Scan for the cell matching the given text and deliver its (X, Y) coordinate at center. 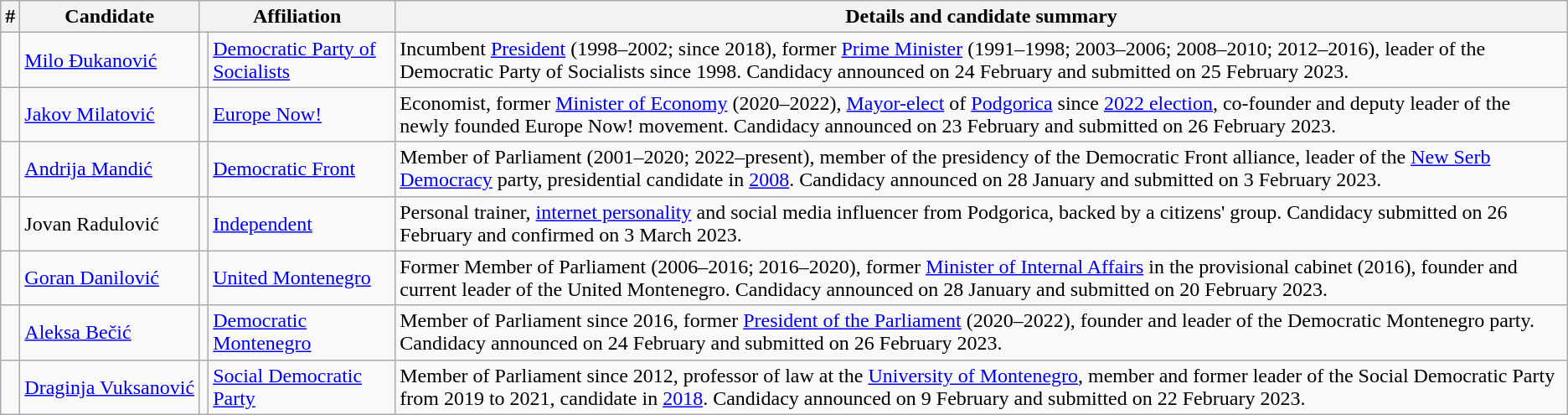
Europe Now! (302, 114)
Milo Đukanović (110, 60)
Aleksa Bečić (110, 332)
Democratic Montenegro (302, 332)
Affiliation (297, 17)
Democratic Front (302, 169)
United Montenegro (302, 278)
Democratic Party of Socialists (302, 60)
Andrija Mandić (110, 169)
Jovan Radulović (110, 223)
Jakov Milatović (110, 114)
# (10, 17)
Social Democratic Party (302, 387)
Details and candidate summary (982, 17)
Independent (302, 223)
Goran Danilović (110, 278)
Candidate (110, 17)
Draginja Vuksanović (110, 387)
